Scan for the cell matching the given text and deliver its (X, Y) coordinate at center. 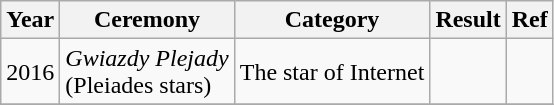
2016 (30, 72)
Category (332, 20)
Year (30, 20)
The star of Internet (332, 72)
Ceremony (147, 20)
Gwiazdy Plejady(Pleiades stars) (147, 72)
Result (468, 20)
Ref (530, 20)
